Provide the (x, y) coordinate of the cell's center where the given text is located.  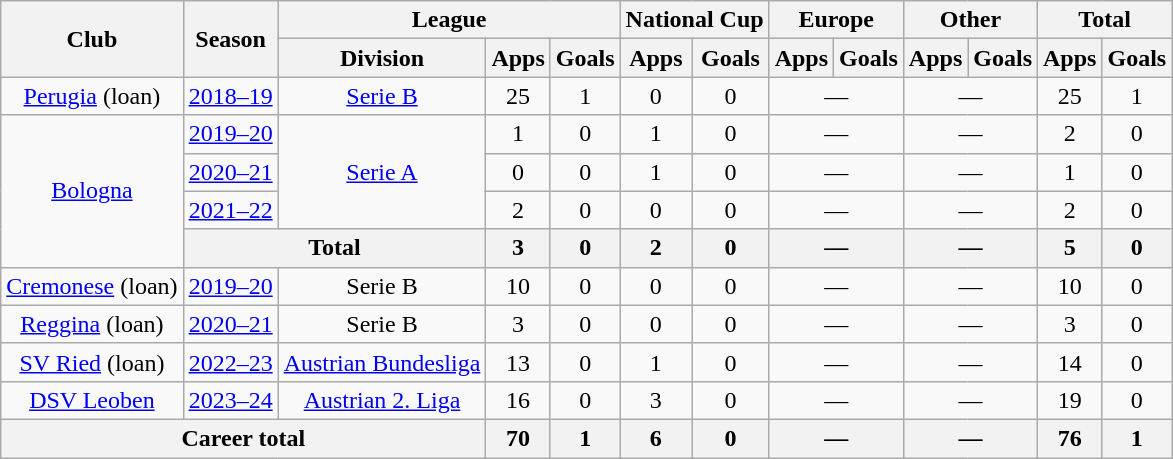
Season (230, 39)
16 (518, 400)
Perugia (loan) (92, 96)
National Cup (694, 20)
76 (1070, 438)
13 (518, 362)
Serie A (382, 172)
2021–22 (230, 210)
19 (1070, 400)
Other (970, 20)
70 (518, 438)
14 (1070, 362)
2022–23 (230, 362)
Club (92, 39)
Cremonese (loan) (92, 286)
Austrian Bundesliga (382, 362)
League (449, 20)
SV Ried (loan) (92, 362)
Career total (244, 438)
2023–24 (230, 400)
5 (1070, 248)
Reggina (loan) (92, 324)
Bologna (92, 191)
Europe (836, 20)
2018–19 (230, 96)
DSV Leoben (92, 400)
Austrian 2. Liga (382, 400)
6 (656, 438)
Division (382, 58)
